Extract the [x, y] coordinate from the center of the cell holding the provided text.  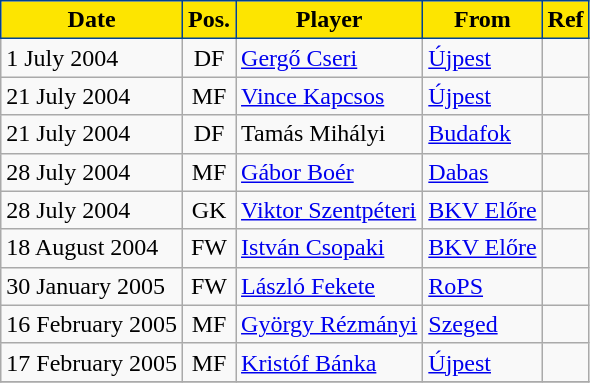
Szeged [482, 324]
Budafok [482, 134]
Gábor Boér [330, 172]
Vince Kapcsos [330, 96]
Date [92, 20]
18 August 2004 [92, 248]
RoPS [482, 286]
16 February 2005 [92, 324]
Tamás Mihályi [330, 134]
GK [208, 210]
Gergő Cseri [330, 58]
Pos. [208, 20]
István Csopaki [330, 248]
György Rézmányi [330, 324]
Viktor Szentpéteri [330, 210]
László Fekete [330, 286]
17 February 2005 [92, 362]
Kristóf Bánka [330, 362]
Ref [566, 20]
Dabas [482, 172]
30 January 2005 [92, 286]
Player [330, 20]
From [482, 20]
1 July 2004 [92, 58]
